For the text-containing cell, return its midpoint in (x, y) coordinate format. 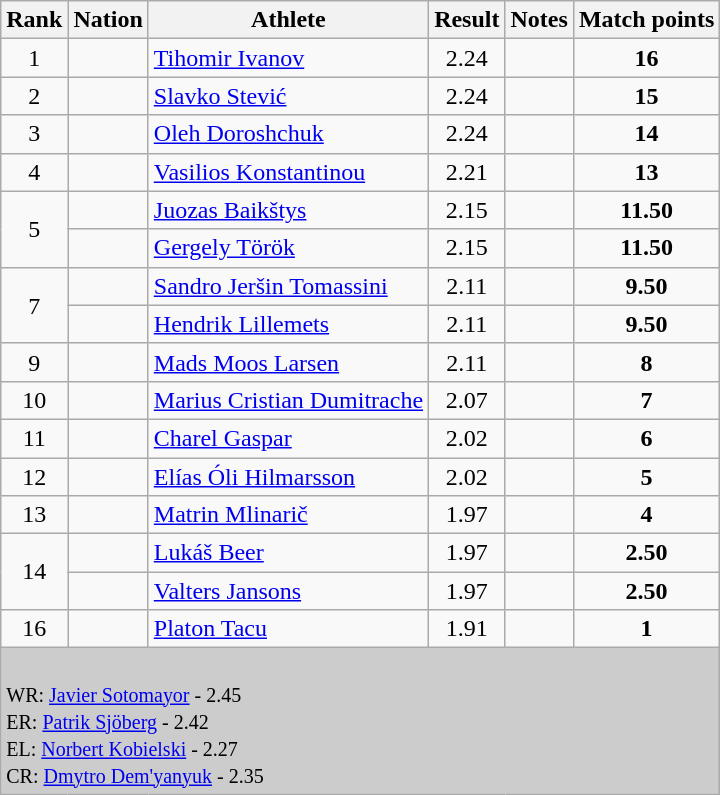
Marius Cristian Dumitrache (288, 400)
Match points (646, 20)
Notes (539, 20)
Juozas Baikštys (288, 210)
1.91 (467, 629)
12 (34, 477)
Sandro Jeršin Tomassini (288, 286)
Rank (34, 20)
Lukáš Beer (288, 553)
3 (34, 134)
Result (467, 20)
15 (646, 96)
2 (34, 96)
Tihomir Ivanov (288, 58)
Platon Tacu (288, 629)
Gergely Török (288, 248)
9 (34, 362)
Mads Moos Larsen (288, 362)
Valters Jansons (288, 591)
Elías Óli Hilmarsson (288, 477)
Hendrik Lillemets (288, 324)
Nation (108, 20)
Slavko Stević (288, 96)
6 (646, 438)
Oleh Doroshchuk (288, 134)
Matrin Mlinarič (288, 515)
10 (34, 400)
2.21 (467, 172)
Vasilios Konstantinou (288, 172)
Charel Gaspar (288, 438)
WR: Javier Sotomayor - 2.45ER: Patrik Sjöberg - 2.42 EL: Norbert Kobielski - 2.27CR: Dmytro Dem'yanyuk - 2.35 (360, 721)
8 (646, 362)
2.07 (467, 400)
Athlete (288, 20)
11 (34, 438)
